For the text-containing cell, return its midpoint in [x, y] coordinate format. 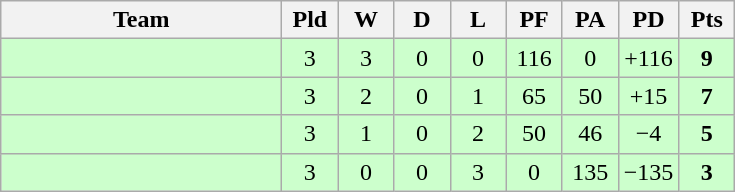
Pts [707, 20]
+116 [648, 58]
PD [648, 20]
Pld [310, 20]
116 [534, 58]
D [422, 20]
−135 [648, 172]
L [478, 20]
7 [707, 96]
PF [534, 20]
W [366, 20]
Team [142, 20]
PA [590, 20]
65 [534, 96]
+15 [648, 96]
9 [707, 58]
5 [707, 134]
135 [590, 172]
46 [590, 134]
−4 [648, 134]
